Determine the [X, Y] coordinate at the center of the cell enclosing the given text.  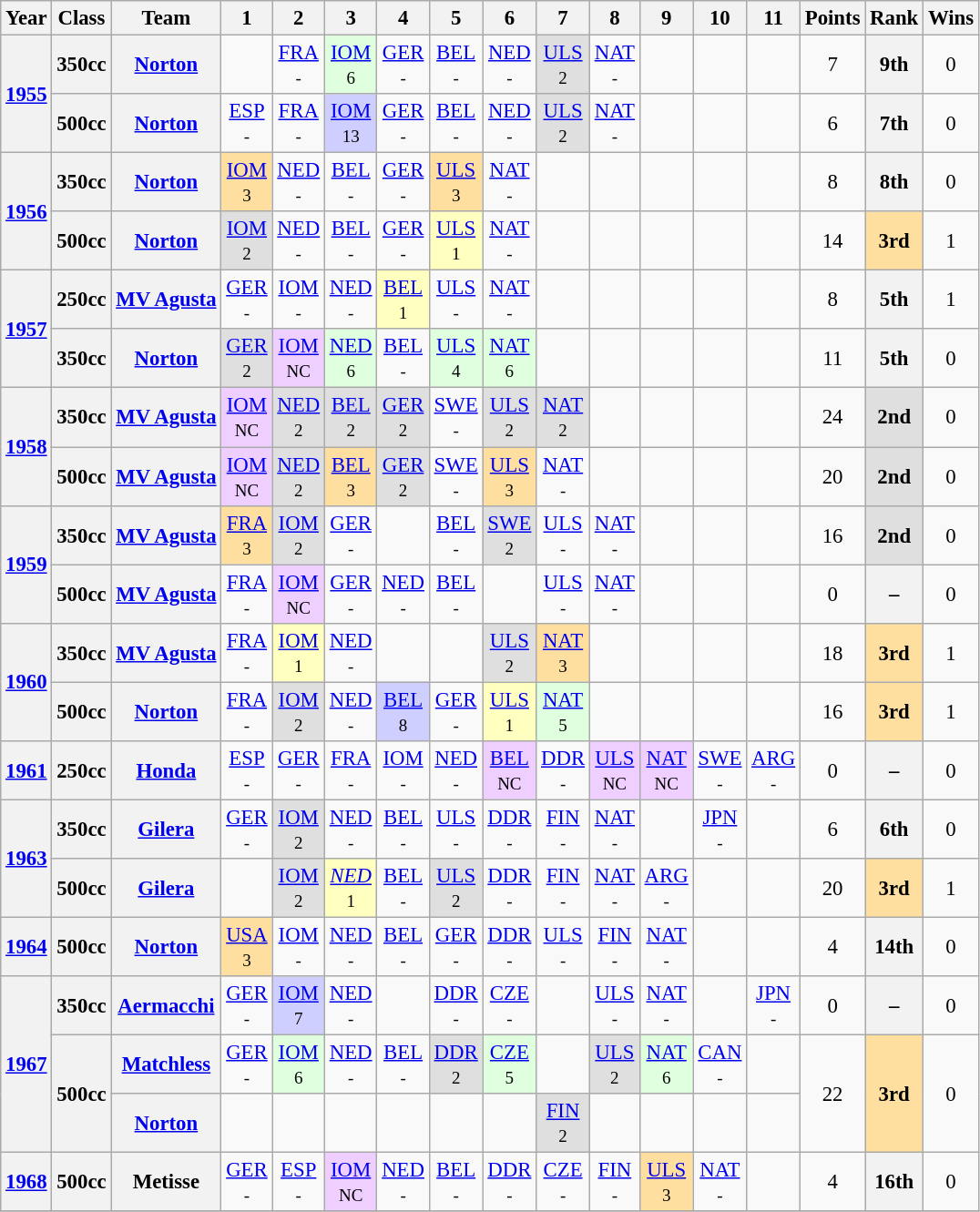
IOM7 [299, 1005]
1967 [26, 1064]
NED1 [350, 889]
ULSNC [614, 770]
FRA3 [247, 535]
1957 [26, 330]
IOM13 [350, 124]
Points [832, 18]
1958 [26, 446]
1963 [26, 858]
BEL2 [350, 417]
CAN- [720, 1065]
NAT3 [563, 652]
1968 [26, 1182]
24 [832, 417]
BEL8 [403, 712]
18 [832, 652]
2 [299, 18]
DDR2 [455, 1065]
16th [894, 1182]
Team [166, 18]
Rank [894, 18]
6th [894, 829]
IOM3 [247, 182]
SWE2 [510, 535]
1956 [26, 211]
Metisse [166, 1182]
1955 [26, 95]
1964 [26, 947]
ULS4 [455, 359]
BELNC [510, 770]
Aermacchi [166, 1005]
8th [894, 182]
IOM1 [299, 652]
10 [720, 18]
CZE5 [510, 1065]
3 [350, 18]
Class [82, 18]
Wins [951, 18]
9th [894, 66]
Year [26, 18]
1961 [26, 770]
7th [894, 124]
NAT5 [563, 712]
1960 [26, 681]
Matchless [166, 1065]
FIN2 [563, 1124]
BEL3 [350, 477]
NATNC [667, 770]
14th [894, 947]
22 [832, 1095]
BEL1 [403, 300]
NED6 [350, 359]
5 [455, 18]
Honda [166, 770]
9 [667, 18]
14 [832, 240]
1959 [26, 565]
USA3 [247, 947]
NAT2 [563, 417]
